For the text-containing cell, return its midpoint in (x, y) coordinate format. 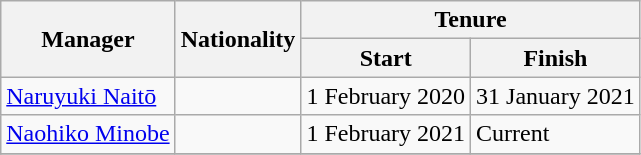
Finish (556, 58)
Naohiko Minobe (88, 134)
Start (386, 58)
31 January 2021 (556, 96)
Tenure (470, 20)
1 February 2021 (386, 134)
Manager (88, 39)
Nationality (238, 39)
1 February 2020 (386, 96)
Current (556, 134)
Naruyuki Naitō (88, 96)
